Locate the cell with the specified text and output its (X, Y) center coordinate. 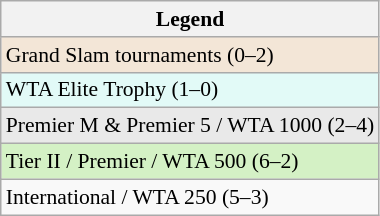
Grand Slam tournaments (0–2) (190, 55)
Legend (190, 19)
International / WTA 250 (5–3) (190, 197)
Premier M & Premier 5 / WTA 1000 (2–4) (190, 126)
WTA Elite Trophy (1–0) (190, 90)
Tier II / Premier / WTA 500 (6–2) (190, 162)
